Find where the given text appears and provide that cell's center as [x, y] coordinate. 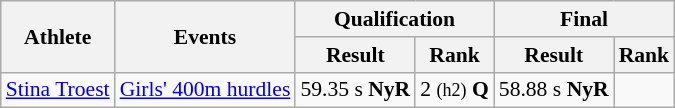
59.35 s NyR [355, 90]
Girls' 400m hurdles [206, 90]
2 (h2) Q [454, 90]
Stina Troest [58, 90]
58.88 s NyR [554, 90]
Athlete [58, 36]
Final [584, 19]
Events [206, 36]
Qualification [394, 19]
